Identify which cell holds the provided text, then report its [X, Y] central coordinate. 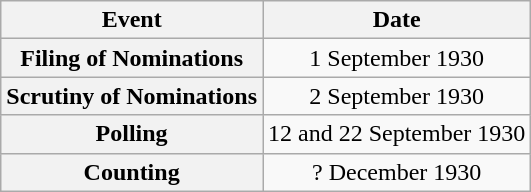
2 September 1930 [396, 96]
Event [132, 20]
? December 1930 [396, 172]
Filing of Nominations [132, 58]
12 and 22 September 1930 [396, 134]
Polling [132, 134]
1 September 1930 [396, 58]
Counting [132, 172]
Scrutiny of Nominations [132, 96]
Date [396, 20]
